Identify which cell holds the provided text, then report its (X, Y) central coordinate. 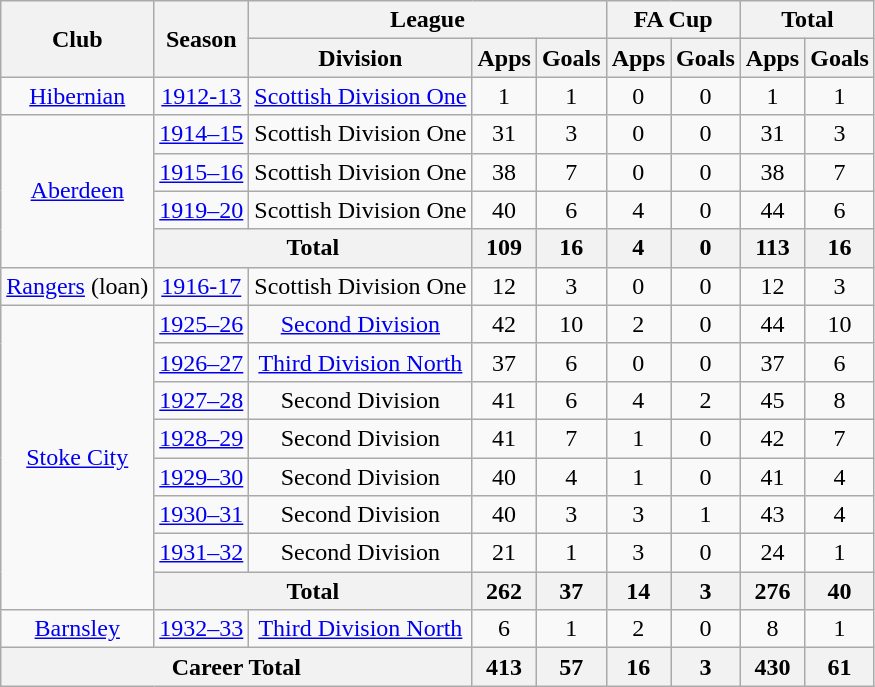
262 (504, 591)
109 (504, 248)
276 (772, 591)
FA Cup (673, 20)
21 (504, 553)
1930–31 (202, 515)
413 (504, 667)
Stoke City (78, 457)
1914–15 (202, 134)
Rangers (loan) (78, 286)
14 (638, 591)
Aberdeen (78, 191)
57 (571, 667)
61 (840, 667)
1927–28 (202, 400)
1929–30 (202, 477)
1925–26 (202, 324)
Hibernian (78, 96)
43 (772, 515)
113 (772, 248)
1916-17 (202, 286)
430 (772, 667)
1912-13 (202, 96)
45 (772, 400)
Club (78, 39)
1932–33 (202, 629)
1928–29 (202, 438)
1931–32 (202, 553)
Barnsley (78, 629)
Career Total (236, 667)
League (428, 20)
1919–20 (202, 210)
Season (202, 39)
Division (360, 58)
1915–16 (202, 172)
24 (772, 553)
1926–27 (202, 362)
